Return (X, Y) of the center of cell containing provided text 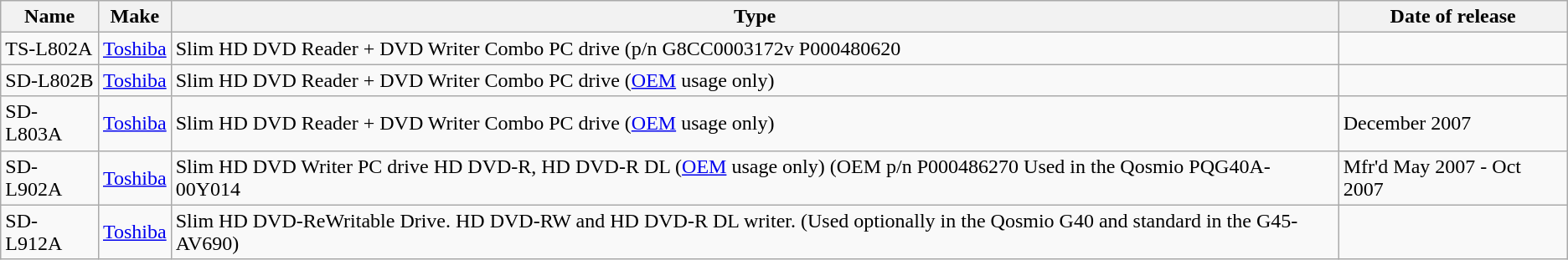
Date of release (1452, 17)
Slim HD DVD Writer PC drive HD DVD-R, HD DVD-R DL (OEM usage only) (OEM p/n P000486270 Used in the Qosmio PQG40A-00Y014 (755, 177)
SD-L803A (50, 124)
Slim HD DVD-ReWritable Drive. HD DVD-RW and HD DVD-R DL writer. (Used optionally in the Qosmio G40 and standard in the G45-AV690) (755, 232)
SD-L802B (50, 80)
Make (134, 17)
Mfr'd May 2007 - Oct 2007 (1452, 177)
SD-L912A (50, 232)
December 2007 (1452, 124)
TS-L802A (50, 48)
SD-L902A (50, 177)
Slim HD DVD Reader + DVD Writer Combo PC drive (p/n G8CC0003172v P000480620 (755, 48)
Name (50, 17)
Type (755, 17)
